Scan for the cell matching the given text and deliver its [x, y] coordinate at center. 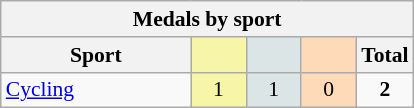
Sport [96, 55]
Cycling [96, 90]
2 [384, 90]
Medals by sport [208, 19]
0 [328, 90]
Total [384, 55]
